For the text-containing cell, return its midpoint in (x, y) coordinate format. 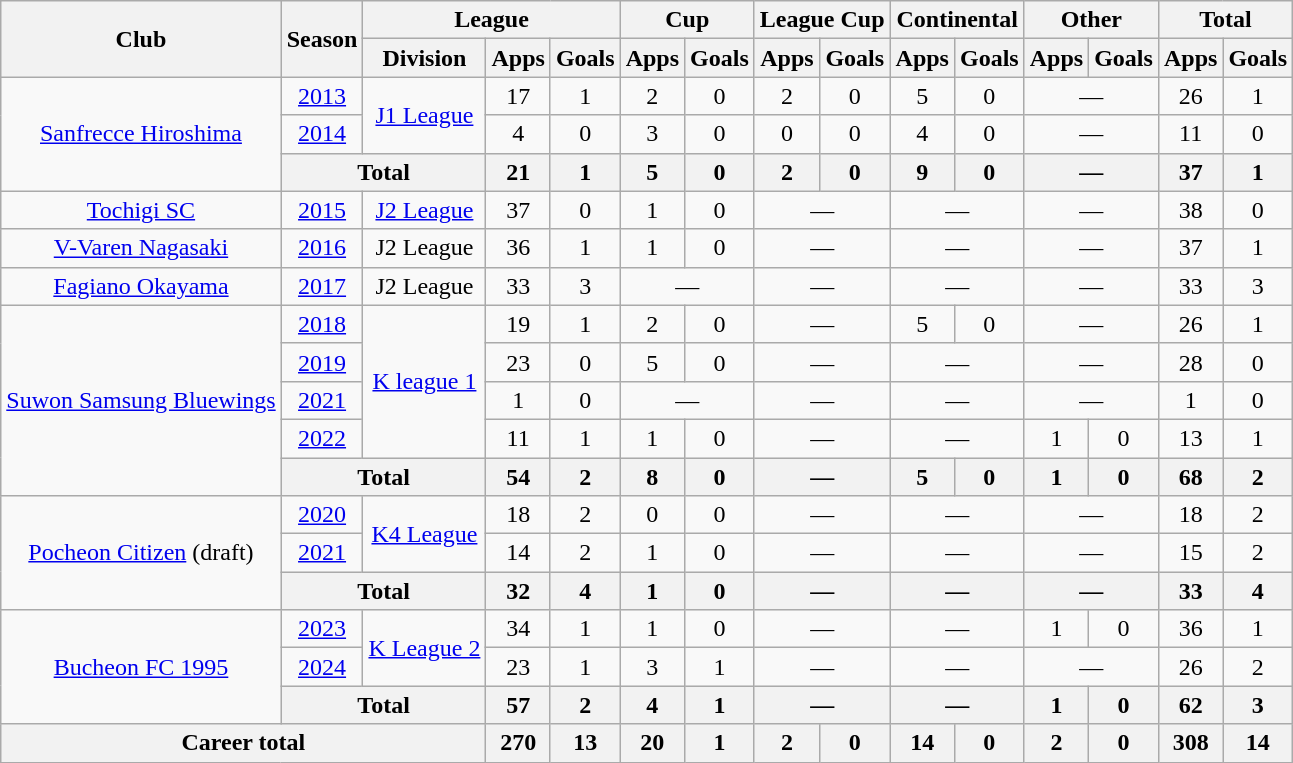
K league 1 (424, 381)
9 (922, 172)
54 (518, 477)
V-Varen Nagasaki (141, 248)
Pocheon Citizen (draft) (141, 553)
Other (1091, 20)
K League 2 (424, 648)
2017 (322, 286)
68 (1190, 477)
2013 (322, 96)
15 (1190, 553)
2015 (322, 210)
308 (1190, 743)
2022 (322, 438)
270 (518, 743)
2014 (322, 134)
Bucheon FC 1995 (141, 667)
2023 (322, 629)
K4 League (424, 534)
Suwon Samsung Bluewings (141, 400)
J1 League (424, 115)
Continental (957, 20)
2020 (322, 515)
19 (518, 324)
Fagiano Okayama (141, 286)
Sanfrecce Hiroshima (141, 134)
Cup (687, 20)
38 (1190, 210)
32 (518, 591)
Tochigi SC (141, 210)
17 (518, 96)
2018 (322, 324)
2016 (322, 248)
2019 (322, 362)
8 (652, 477)
Division (424, 58)
57 (518, 705)
League Cup (822, 20)
Club (141, 39)
20 (652, 743)
21 (518, 172)
League (492, 20)
34 (518, 629)
28 (1190, 362)
2024 (322, 667)
62 (1190, 705)
Season (322, 39)
Career total (244, 743)
